Search for the cell housing the specified text and yield its [X, Y] center coordinate. 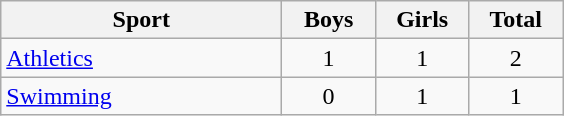
0 [329, 96]
Sport [142, 20]
Athletics [142, 58]
Swimming [142, 96]
Girls [422, 20]
2 [516, 58]
Total [516, 20]
Boys [329, 20]
